Capture the cell that displays the provided text and extract its (X, Y) central coordinate. 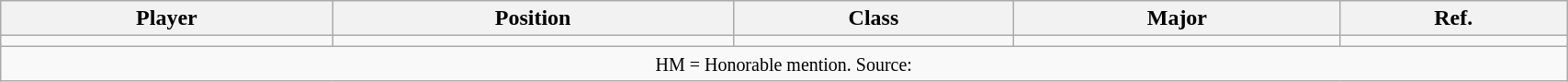
Ref. (1453, 18)
HM = Honorable mention. Source: (784, 64)
Player (167, 18)
Class (874, 18)
Major (1178, 18)
Position (533, 18)
